Capture the cell that displays the provided text and extract its (x, y) central coordinate. 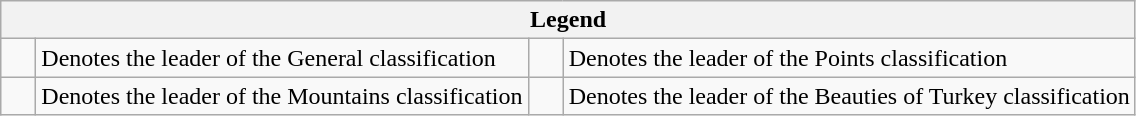
Denotes the leader of the Points classification (849, 58)
Denotes the leader of the Beauties of Turkey classification (849, 96)
Legend (568, 20)
Denotes the leader of the Mountains classification (282, 96)
Denotes the leader of the General classification (282, 58)
